Search for the cell housing the specified text and yield its (X, Y) center coordinate. 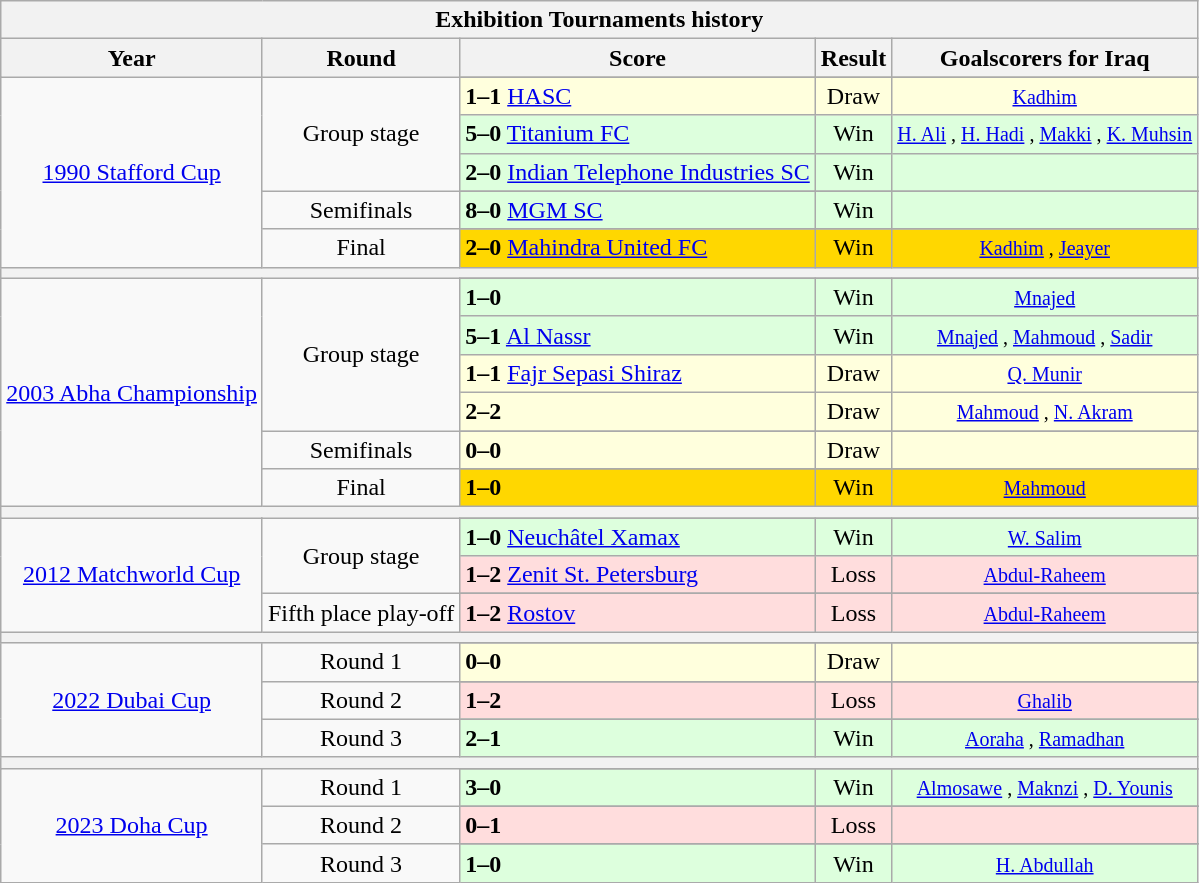
2003 Abha Championship (132, 392)
W. Salim (1045, 537)
Aoraha , Ramadhan (1045, 738)
Score (638, 58)
Goalscorers for Iraq (1045, 58)
2–0 Mahindra United FC (638, 248)
0–1 (638, 825)
Ghalib (1045, 700)
1–2 (638, 700)
8–0 MGM SC (638, 210)
Result (853, 58)
5–1 Al Nassr (638, 335)
Kadhim (1045, 96)
1–2 Zenit St. Petersburg (638, 575)
Kadhim , Jeayer (1045, 248)
Mnajed , Mahmoud , Sadir (1045, 335)
5–0 Titanium FC (638, 134)
1–0 Neuchâtel Xamax (638, 537)
Mahmoud , N. Akram (1045, 411)
Year (132, 58)
2012 Matchworld Cup (132, 575)
1–2 Rostov (638, 613)
1990 Stafford Cup (132, 172)
1–1 Fajr Sepasi Shiraz (638, 373)
H. Ali , H. Hadi , Makki , K. Muhsin (1045, 134)
1–1 HASC (638, 96)
Mahmoud (1045, 488)
2–0 Indian Telephone Industries SC (638, 172)
Exhibition Tournaments history (600, 20)
Mnajed (1045, 297)
H. Abdullah (1045, 863)
Fifth place play-off (360, 613)
2–1 (638, 738)
2023 Doha Cup (132, 825)
Q. Munir (1045, 373)
Round (360, 58)
3–0 (638, 787)
2–2 (638, 411)
2022 Dubai Cup (132, 700)
Almosawe , Maknzi , D. Younis (1045, 787)
